From the cell containing the given text, extract its center point as [X, Y] coordinate. 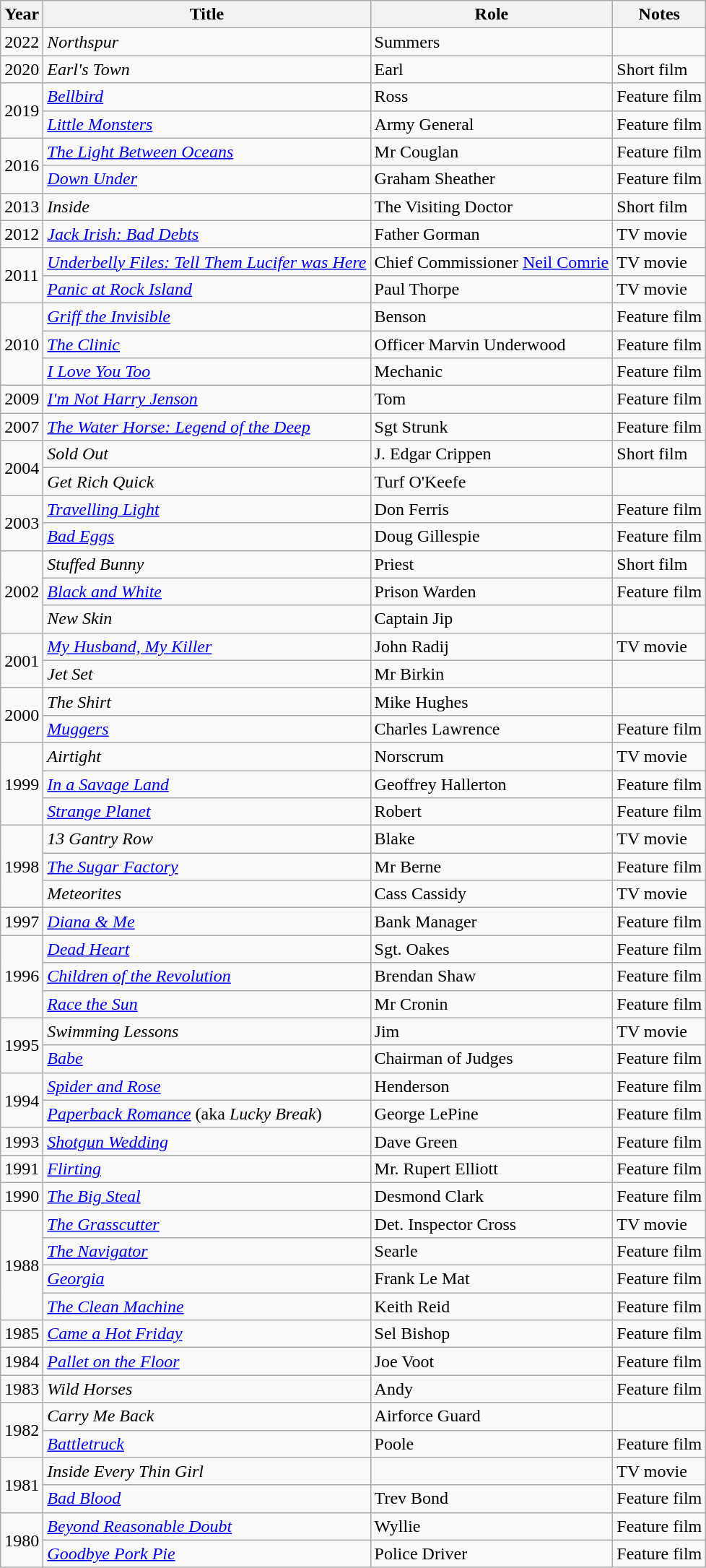
1991 [22, 1169]
Travelling Light [206, 509]
Det. Inspector Cross [492, 1224]
Beyond Reasonable Doubt [206, 1526]
Swimming Lessons [206, 1031]
Joe Voot [492, 1361]
Babe [206, 1059]
1995 [22, 1045]
Norscrum [492, 756]
Mr Berne [492, 867]
The Grasscutter [206, 1224]
Panic at Rock Island [206, 289]
2003 [22, 523]
1988 [22, 1265]
1981 [22, 1485]
Georgia [206, 1279]
Notes [660, 14]
Police Driver [492, 1554]
Get Rich Quick [206, 482]
Stuffed Bunny [206, 564]
Frank Le Mat [492, 1279]
Black and White [206, 592]
Airtight [206, 756]
Cass Cassidy [492, 894]
2001 [22, 660]
Blake [492, 839]
Goodbye Pork Pie [206, 1554]
Tom [492, 399]
Underbelly Files: Tell Them Lucifer was Here [206, 261]
1999 [22, 784]
Paul Thorpe [492, 289]
Robert [492, 812]
Dead Heart [206, 949]
2007 [22, 427]
Desmond Clark [492, 1196]
1990 [22, 1196]
1983 [22, 1389]
Earl [492, 69]
1993 [22, 1141]
J. Edgar Crippen [492, 454]
2019 [22, 111]
Shotgun Wedding [206, 1141]
Sgt Strunk [492, 427]
Graham Sheather [492, 179]
1998 [22, 867]
Poole [492, 1444]
Wild Horses [206, 1389]
2010 [22, 344]
2020 [22, 69]
Sgt. Oakes [492, 949]
Turf O'Keefe [492, 482]
I Love You Too [206, 372]
2009 [22, 399]
Carry Me Back [206, 1416]
Sold Out [206, 454]
Dave Green [492, 1141]
Mr Birkin [492, 674]
The Visiting Doctor [492, 207]
The Navigator [206, 1252]
Priest [492, 564]
1997 [22, 922]
Strange Planet [206, 812]
Bellbird [206, 97]
Muggers [206, 729]
John Radij [492, 646]
The Shirt [206, 701]
Down Under [206, 179]
Bank Manager [492, 922]
Wyllie [492, 1526]
Bad Eggs [206, 537]
Keith Reid [492, 1307]
The Sugar Factory [206, 867]
Trev Bond [492, 1499]
The Clinic [206, 345]
The Big Steal [206, 1196]
Griff the Invisible [206, 316]
13 Gantry Row [206, 839]
Diana & Me [206, 922]
My Husband, My Killer [206, 646]
1984 [22, 1361]
Children of the Revolution [206, 976]
In a Savage Land [206, 784]
Officer Marvin Underwood [492, 345]
Race the Sun [206, 1004]
Bad Blood [206, 1499]
Henderson [492, 1086]
Mr Couglan [492, 152]
2016 [22, 165]
Andy [492, 1389]
Airforce Guard [492, 1416]
Charles Lawrence [492, 729]
Inside Every Thin Girl [206, 1471]
Role [492, 14]
Sel Bishop [492, 1334]
Summers [492, 42]
Don Ferris [492, 509]
Chief Commissioner Neil Comrie [492, 261]
Mr Cronin [492, 1004]
Paperback Romance (aka Lucky Break) [206, 1114]
Flirting [206, 1169]
Geoffrey Hallerton [492, 784]
1994 [22, 1100]
Mr. Rupert Elliott [492, 1169]
2000 [22, 715]
Title [206, 14]
Prison Warden [492, 592]
Benson [492, 316]
Meteorites [206, 894]
Searle [492, 1252]
Northspur [206, 42]
Little Monsters [206, 124]
Brendan Shaw [492, 976]
Pallet on the Floor [206, 1361]
Doug Gillespie [492, 537]
Jack Irish: Bad Debts [206, 234]
The Water Horse: Legend of the Deep [206, 427]
Jet Set [206, 674]
1982 [22, 1430]
1996 [22, 976]
Year [22, 14]
Spider and Rose [206, 1086]
George LePine [492, 1114]
Inside [206, 207]
The Clean Machine [206, 1307]
Jim [492, 1031]
Came a Hot Friday [206, 1334]
Battletruck [206, 1444]
2011 [22, 275]
The Light Between Oceans [206, 152]
I'm Not Harry Jenson [206, 399]
2013 [22, 207]
Earl's Town [206, 69]
Father Gorman [492, 234]
1980 [22, 1540]
2002 [22, 592]
2012 [22, 234]
Chairman of Judges [492, 1059]
2022 [22, 42]
1985 [22, 1334]
New Skin [206, 619]
2004 [22, 468]
Army General [492, 124]
Mike Hughes [492, 701]
Captain Jip [492, 619]
Mechanic [492, 372]
Ross [492, 97]
